Provide the (x, y) coordinate of the cell's center where the given text is located.  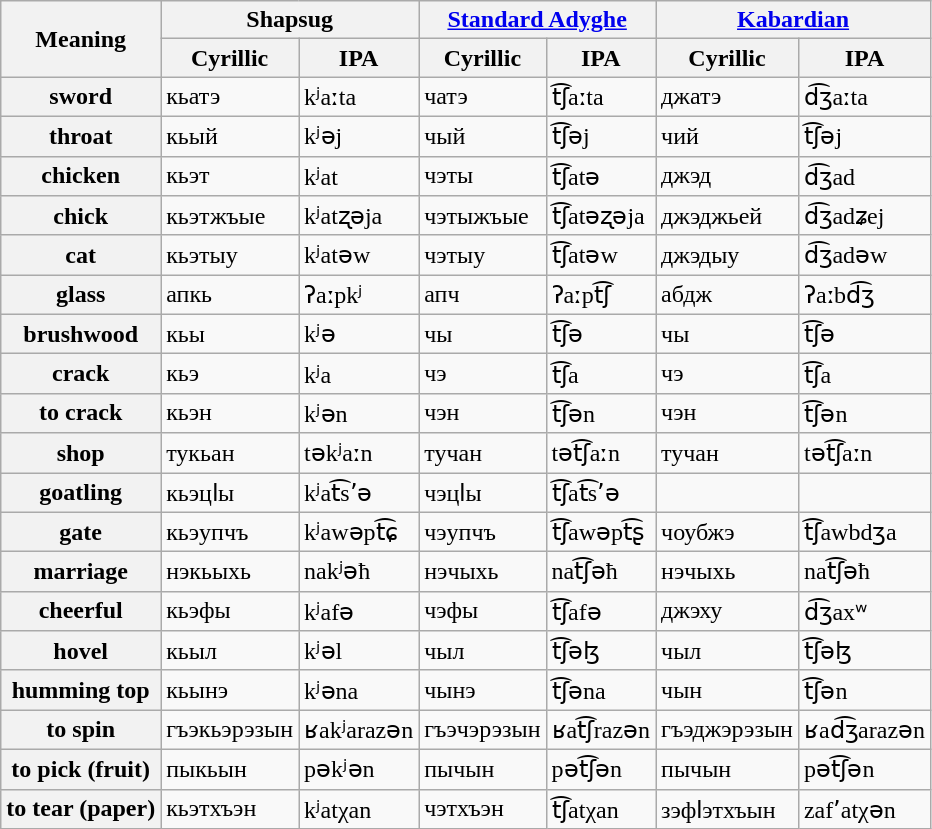
shop (81, 453)
d͡ʒadʑej (864, 216)
kʲaːta (359, 97)
hovel (81, 651)
crack (81, 374)
кьэцӏы (230, 492)
kʲawəpt͡ɕ (359, 532)
marriage (81, 572)
zafʼatχən (864, 809)
kʲatχan (359, 809)
sword (81, 97)
тукьан (230, 453)
kʲatʐəja (359, 216)
to pick (fruit) (81, 769)
Shapsug (290, 20)
chick (81, 216)
chicken (81, 176)
nakʲəħ (359, 572)
t͡ʃatəw (601, 255)
чатэ (482, 97)
чий (728, 136)
kʲafə (359, 611)
чын (728, 690)
ʁat͡ʃrazən (601, 730)
kʲatəw (359, 255)
kʲən (359, 413)
to tear (paper) (81, 809)
джэдыу (728, 255)
чэфы (482, 611)
ʔaːpt͡ʃ (601, 295)
ʁad͡ʒarazən (864, 730)
кьэтыу (230, 255)
glass (81, 295)
humming top (81, 690)
кьатэ (230, 97)
təkʲaːn (359, 453)
to spin (81, 730)
кьынэ (230, 690)
джэд (728, 176)
cat (81, 255)
t͡ʃawəpt͡ʂ (601, 532)
throat (81, 136)
кьыл (230, 651)
t͡ʃatχan (601, 809)
t͡ʃatə (601, 176)
t͡ʃawbdʒa (864, 532)
пыкьын (230, 769)
джатэ (728, 97)
ʔaːpkʲ (359, 295)
апч (482, 295)
абдж (728, 295)
d͡ʒadəw (864, 255)
kʲə (359, 334)
чэцӏы (482, 492)
гъэкьэрэзын (230, 730)
зэфӏэтхъын (728, 809)
джэджьей (728, 216)
Meaning (81, 39)
t͡ʃatəʐəja (601, 216)
кьэупчъ (230, 532)
Kabardian (794, 20)
ʔaːbd͡ʒ (864, 295)
чэупчъ (482, 532)
кьэн (230, 413)
чоубжэ (728, 532)
d͡ʒaxʷ (864, 611)
brushwood (81, 334)
гъэджэрэзын (728, 730)
cheerful (81, 611)
kʲa (359, 374)
кьый (230, 136)
t͡ʃaːta (601, 97)
kʲat (359, 176)
чынэ (482, 690)
чый (482, 136)
чэтхъэн (482, 809)
goatling (81, 492)
kʲəj (359, 136)
pəkʲən (359, 769)
kʲəl (359, 651)
d͡ʒaːta (864, 97)
гъэчэрэзын (482, 730)
ʁakʲarazən (359, 730)
to crack (81, 413)
t͡ʃəna (601, 690)
кьэ (230, 374)
t͡ʃat͡sʼə (601, 492)
кьэтжъые (230, 216)
апкь (230, 295)
кьэфы (230, 611)
кьэт (230, 176)
Standard Adyghe (538, 20)
d͡ʒad (864, 176)
kʲəna (359, 690)
чэтыу (482, 255)
kʲat͡sʼə (359, 492)
кьэтхъэн (230, 809)
gate (81, 532)
t͡ʃafə (601, 611)
чэты (482, 176)
нэкьыхь (230, 572)
кьы (230, 334)
джэху (728, 611)
чэтыжъые (482, 216)
